Detect which cell encompasses the target text, then output its (X, Y) center coordinate. 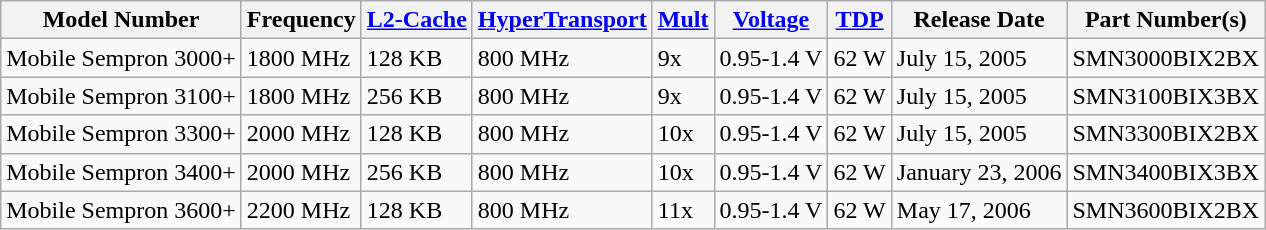
Mobile Sempron 3400+ (122, 172)
Mult (683, 20)
SMN3300BIX2BX (1166, 134)
TDP (860, 20)
2200 MHz (301, 210)
Voltage (771, 20)
SMN3000BIX2BX (1166, 58)
Frequency (301, 20)
SMN3400BIX3BX (1166, 172)
Release Date (979, 20)
SMN3100BIX3BX (1166, 96)
L2-Cache (416, 20)
May 17, 2006 (979, 210)
January 23, 2006 (979, 172)
Model Number (122, 20)
HyperTransport (562, 20)
SMN3600BIX2BX (1166, 210)
Part Number(s) (1166, 20)
11x (683, 210)
Mobile Sempron 3000+ (122, 58)
Mobile Sempron 3300+ (122, 134)
Mobile Sempron 3600+ (122, 210)
Mobile Sempron 3100+ (122, 96)
